Find where the given text appears and provide that cell's center as (X, Y) coordinate. 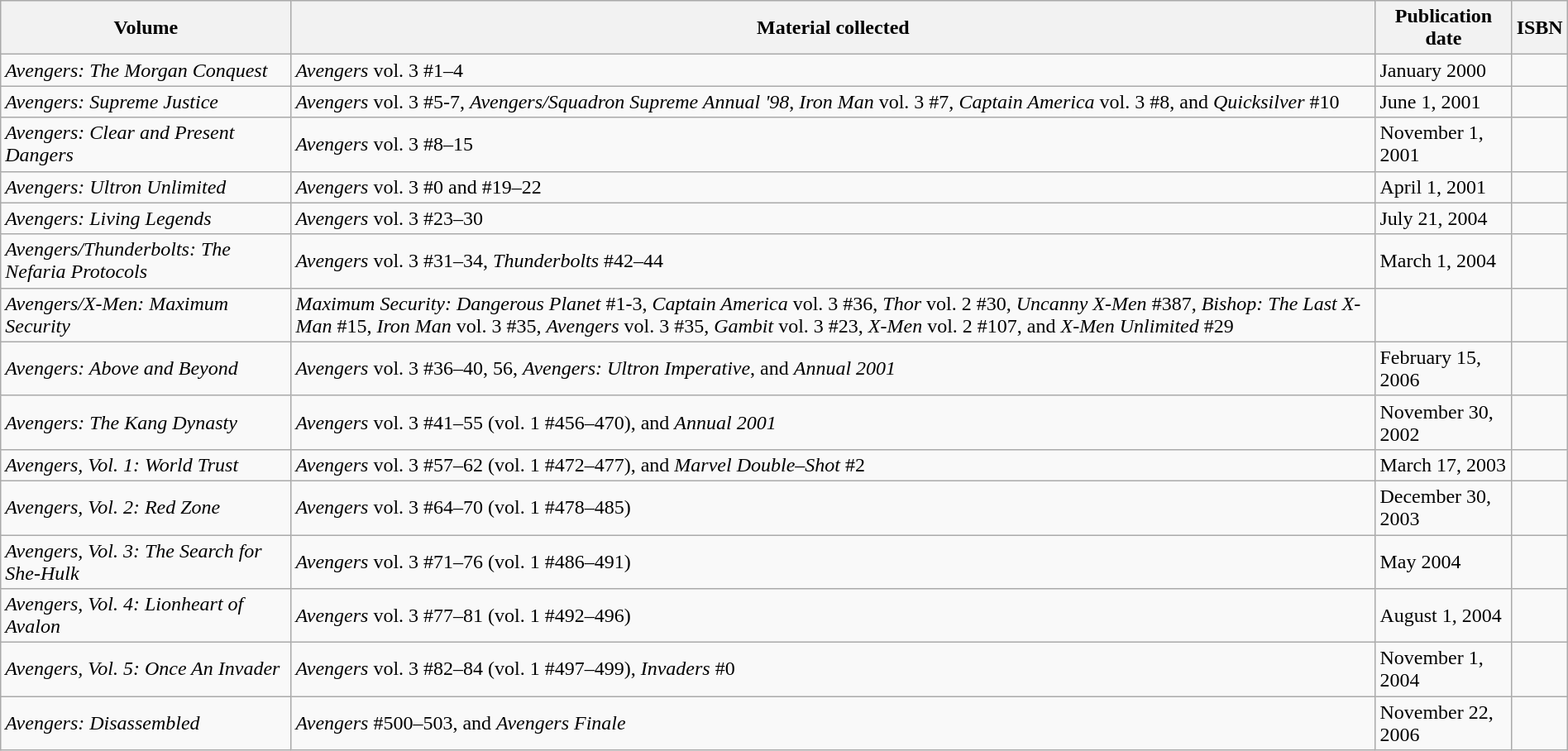
Avengers, Vol. 1: World Trust (146, 465)
March 1, 2004 (1444, 261)
Publication date (1444, 28)
November 22, 2006 (1444, 723)
Avengers vol. 3 #41–55 (vol. 1 #456–470), and Annual 2001 (834, 422)
Avengers vol. 3 #8–15 (834, 144)
Avengers, Vol. 5: Once An Invader (146, 670)
Avengers, Vol. 4: Lionheart of Avalon (146, 615)
Avengers vol. 3 #36–40, 56, Avengers: Ultron Imperative, and Annual 2001 (834, 369)
January 2000 (1444, 70)
Avengers: Living Legends (146, 218)
July 21, 2004 (1444, 218)
Avengers vol. 3 #82–84 (vol. 1 #497–499), Invaders #0 (834, 670)
Avengers/X-Men: Maximum Security (146, 314)
Avengers vol. 3 #57–62 (vol. 1 #472–477), and Marvel Double–Shot #2 (834, 465)
April 1, 2001 (1444, 187)
Avengers: The Morgan Conquest (146, 70)
February 15, 2006 (1444, 369)
November 30, 2002 (1444, 422)
Avengers vol. 3 #0 and #19–22 (834, 187)
November 1, 2001 (1444, 144)
Avengers: Ultron Unlimited (146, 187)
August 1, 2004 (1444, 615)
Avengers vol. 3 #31–34, Thunderbolts #42–44 (834, 261)
Material collected (834, 28)
Avengers vol. 3 #64–70 (vol. 1 #478–485) (834, 508)
Avengers, Vol. 2: Red Zone (146, 508)
November 1, 2004 (1444, 670)
Avengers vol. 3 #1–4 (834, 70)
Avengers vol. 3 #5-7, Avengers/Squadron Supreme Annual '98, Iron Man vol. 3 #7, Captain America vol. 3 #8, and Quicksilver #10 (834, 102)
Avengers vol. 3 #71–76 (vol. 1 #486–491) (834, 561)
Avengers: Above and Beyond (146, 369)
Avengers: The Kang Dynasty (146, 422)
Avengers: Clear and Present Dangers (146, 144)
December 30, 2003 (1444, 508)
March 17, 2003 (1444, 465)
Volume (146, 28)
Avengers/Thunderbolts: The Nefaria Protocols (146, 261)
Avengers vol. 3 #77–81 (vol. 1 #492–496) (834, 615)
Avengers #500–503, and Avengers Finale (834, 723)
ISBN (1540, 28)
Avengers: Supreme Justice (146, 102)
Avengers, Vol. 3: The Search for She-Hulk (146, 561)
May 2004 (1444, 561)
Avengers: Disassembled (146, 723)
June 1, 2001 (1444, 102)
Avengers vol. 3 #23–30 (834, 218)
